From the cell containing the given text, extract its center point as (X, Y) coordinate. 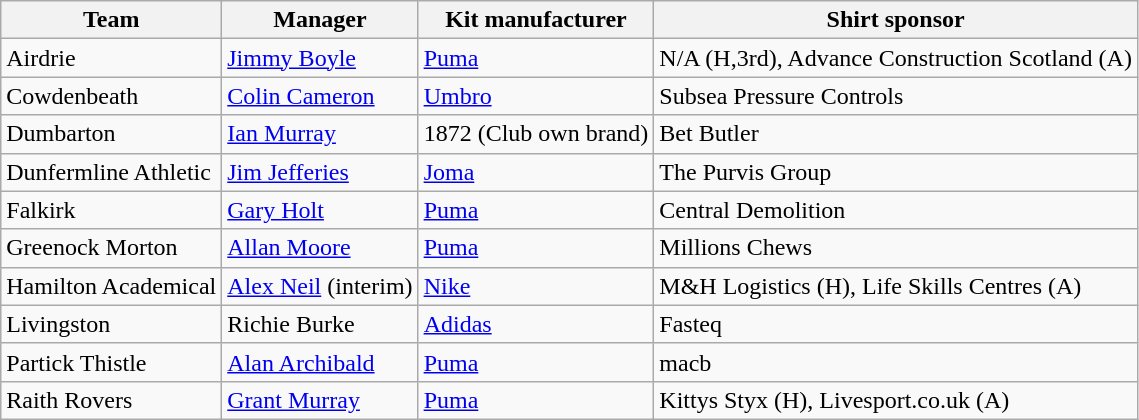
N/A (H,3rd), Advance Construction Scotland (A) (896, 58)
Jimmy Boyle (320, 58)
Fasteq (896, 324)
Hamilton Academical (112, 286)
Gary Holt (320, 210)
Manager (320, 20)
Greenock Morton (112, 248)
Dunfermline Athletic (112, 172)
Alan Archibald (320, 362)
Ian Murray (320, 134)
Nike (536, 286)
Airdrie (112, 58)
Team (112, 20)
Adidas (536, 324)
Richie Burke (320, 324)
Allan Moore (320, 248)
Subsea Pressure Controls (896, 96)
Central Demolition (896, 210)
Bet Butler (896, 134)
M&H Logistics (H), Life Skills Centres (A) (896, 286)
Kit manufacturer (536, 20)
Cowdenbeath (112, 96)
Shirt sponsor (896, 20)
Falkirk (112, 210)
Colin Cameron (320, 96)
Grant Murray (320, 400)
The Purvis Group (896, 172)
Joma (536, 172)
macb (896, 362)
Livingston (112, 324)
Alex Neil (interim) (320, 286)
Partick Thistle (112, 362)
Umbro (536, 96)
1872 (Club own brand) (536, 134)
Raith Rovers (112, 400)
Millions Chews (896, 248)
Kittys Styx (H), Livesport.co.uk (A) (896, 400)
Jim Jefferies (320, 172)
Dumbarton (112, 134)
